Provide the (X, Y) coordinate of the cell's center where the given text is located.  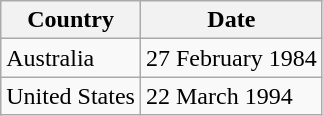
Australia (71, 58)
United States (71, 96)
27 February 1984 (231, 58)
Country (71, 20)
22 March 1994 (231, 96)
Date (231, 20)
